From the cell containing the given text, extract its center point as (X, Y) coordinate. 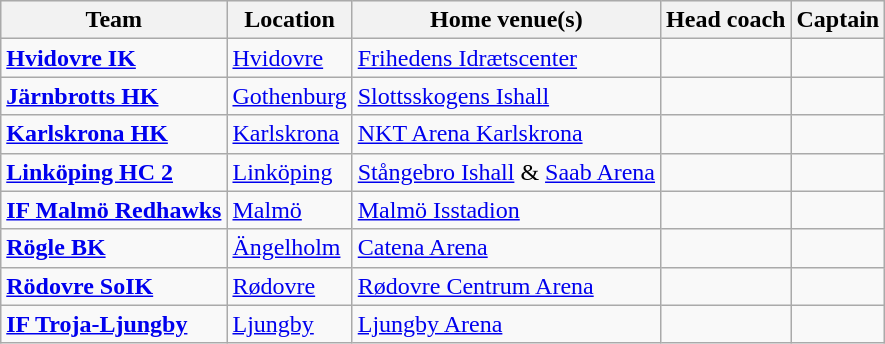
Hvidovre (290, 58)
Home venue(s) (506, 20)
Team (114, 20)
Location (290, 20)
IF Troja-Ljungby (114, 324)
IF Malmö Redhawks (114, 210)
Rögle BK (114, 248)
NKT Arena Karlskrona (506, 134)
Rödovre SoIK (114, 286)
Linköping (290, 172)
Stångebro Ishall & Saab Arena (506, 172)
Captain (838, 20)
Rødovre Centrum Arena (506, 286)
Ängelholm (290, 248)
Linköping HC 2 (114, 172)
Rødovre (290, 286)
Hvidovre IK (114, 58)
Catena Arena (506, 248)
Slottsskogens Ishall (506, 96)
Ljungby Arena (506, 324)
Frihedens Idrætscenter (506, 58)
Malmö Isstadion (506, 210)
Head coach (726, 20)
Järnbrotts HK (114, 96)
Karlskrona (290, 134)
Malmö (290, 210)
Karlskrona HK (114, 134)
Ljungby (290, 324)
Gothenburg (290, 96)
